Scan for the cell matching the given text and deliver its (X, Y) coordinate at center. 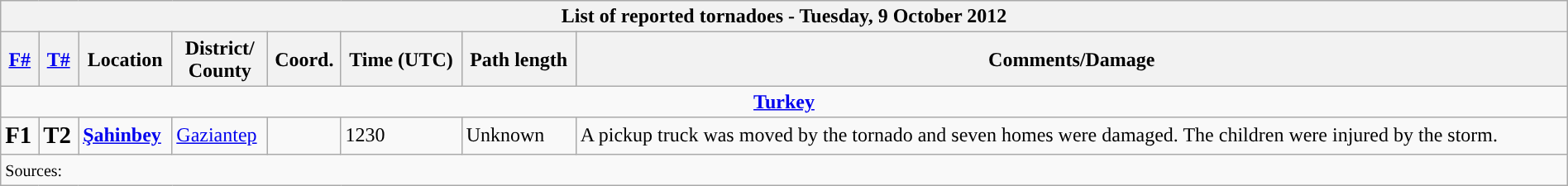
T2 (59, 136)
A pickup truck was moved by the tornado and seven homes were damaged. The children were injured by the storm. (1072, 136)
Comments/Damage (1072, 60)
T# (59, 60)
Time (UTC) (401, 60)
Unknown (519, 136)
F1 (20, 136)
District/County (220, 60)
Location (126, 60)
F# (20, 60)
Path length (519, 60)
Turkey (784, 102)
Sources: (784, 169)
Şahinbey (126, 136)
Gaziantep (220, 136)
Coord. (304, 60)
List of reported tornadoes - Tuesday, 9 October 2012 (784, 17)
1230 (401, 136)
